For the text-containing cell, return its midpoint in (X, Y) coordinate format. 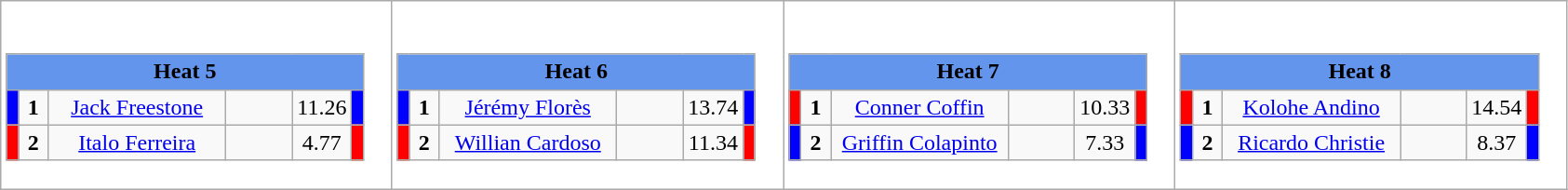
Jack Freestone (138, 107)
Heat 5 (184, 72)
Heat 7 (968, 72)
11.26 (322, 107)
Willian Cardoso (529, 142)
Heat 7 1 Conner Coffin 10.33 2 Griffin Colapinto 7.33 (979, 95)
13.74 (713, 107)
Conner Coffin (919, 107)
Heat 6 (576, 72)
Heat 8 1 Kolohe Andino 14.54 2 Ricardo Christie 8.37 (1372, 95)
Heat 6 1 Jérémy Florès 13.74 2 Willian Cardoso 11.34 (588, 95)
8.37 (1496, 142)
10.33 (1106, 107)
Heat 5 1 Jack Freestone 11.26 2 Italo Ferreira 4.77 (196, 95)
Griffin Colapinto (919, 142)
Ricardo Christie (1312, 142)
Kolohe Andino (1312, 107)
Italo Ferreira (138, 142)
Heat 8 (1360, 72)
4.77 (322, 142)
7.33 (1106, 142)
Jérémy Florès (529, 107)
11.34 (713, 142)
14.54 (1496, 107)
